Pinpoint the cell where the given text exists, returning its [x, y] midpoint coordinate. 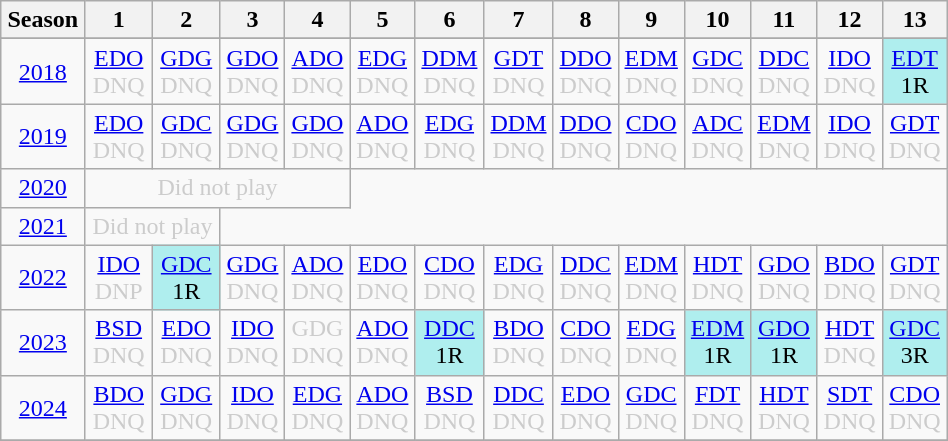
EDM1R [717, 342]
5 [382, 20]
11 [784, 20]
ADCDNQ [717, 136]
2024 [43, 408]
FDTDNQ [717, 408]
GDO1R [784, 342]
2021 [43, 226]
9 [651, 20]
DDC1R [450, 342]
8 [586, 20]
IDODNP [119, 278]
SDTDNQ [850, 408]
6 [450, 20]
GDC1R [186, 278]
2018 [43, 72]
2022 [43, 278]
7 [518, 20]
EDT1R [914, 72]
Season [43, 20]
3 [252, 20]
1 [119, 20]
2019 [43, 136]
2020 [43, 188]
GDC3R [914, 342]
2 [186, 20]
4 [318, 20]
2023 [43, 342]
10 [717, 20]
13 [914, 20]
12 [850, 20]
